For the text-containing cell, return its midpoint in (x, y) coordinate format. 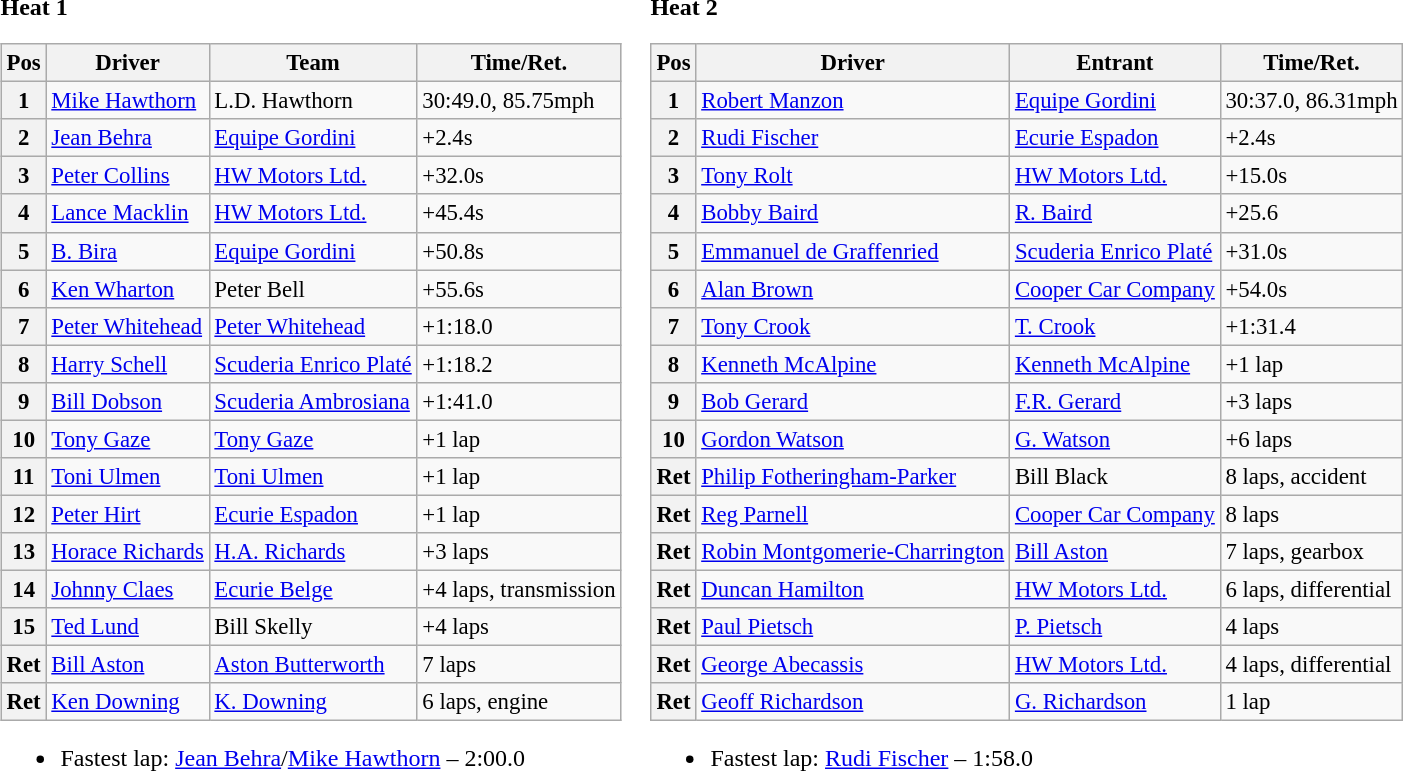
Bob Gerard (853, 401)
+1:41.0 (519, 401)
30:49.0, 85.75mph (519, 101)
+50.8s (519, 251)
+45.4s (519, 213)
Robert Manzon (853, 101)
Emmanuel de Graffenried (853, 251)
T. Crook (1116, 326)
Jean Behra (128, 138)
6 laps, engine (519, 702)
Philip Fotheringham-Parker (853, 477)
Peter Bell (313, 289)
+25.6 (1312, 213)
P. Pietsch (1116, 627)
Rudi Fischer (853, 138)
8 laps (1312, 514)
+4 laps (519, 627)
4 laps (1312, 627)
Harry Schell (128, 364)
+54.0s (1312, 289)
7 laps, gearbox (1312, 552)
+1:31.4 (1312, 326)
H.A. Richards (313, 552)
+31.0s (1312, 251)
Peter Collins (128, 176)
+32.0s (519, 176)
15 (24, 627)
Lance Macklin (128, 213)
Mike Hawthorn (128, 101)
Bill Skelly (313, 627)
+6 laps (1312, 439)
Robin Montgomerie-Charrington (853, 552)
Horace Richards (128, 552)
Peter Hirt (128, 514)
Gordon Watson (853, 439)
G. Richardson (1116, 702)
13 (24, 552)
F.R. Gerard (1116, 401)
Entrant (1116, 63)
K. Downing (313, 702)
+55.6s (519, 289)
Ken Downing (128, 702)
8 laps, accident (1312, 477)
Ted Lund (128, 627)
L.D. Hawthorn (313, 101)
+4 laps, transmission (519, 589)
Scuderia Ambrosiana (313, 401)
Ecurie Belge (313, 589)
Tony Rolt (853, 176)
11 (24, 477)
Reg Parnell (853, 514)
Aston Butterworth (313, 665)
G. Watson (1116, 439)
Tony Crook (853, 326)
Duncan Hamilton (853, 589)
14 (24, 589)
+1:18.0 (519, 326)
+15.0s (1312, 176)
Alan Brown (853, 289)
7 laps (519, 665)
6 laps, differential (1312, 589)
Bill Dobson (128, 401)
Bill Black (1116, 477)
+1:18.2 (519, 364)
12 (24, 514)
Ken Wharton (128, 289)
Geoff Richardson (853, 702)
George Abecassis (853, 665)
Paul Pietsch (853, 627)
30:37.0, 86.31mph (1312, 101)
Bobby Baird (853, 213)
4 laps, differential (1312, 665)
Johnny Claes (128, 589)
1 lap (1312, 702)
B. Bira (128, 251)
R. Baird (1116, 213)
Team (313, 63)
